Extract the (X, Y) coordinate from the center of the cell holding the provided text.  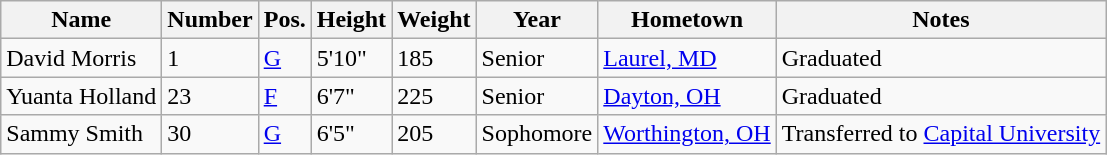
Sophomore (537, 134)
Yuanta Holland (82, 96)
F (284, 96)
225 (434, 96)
Weight (434, 20)
205 (434, 134)
6'7" (351, 96)
Transferred to Capital University (940, 134)
Name (82, 20)
Worthington, OH (687, 134)
Sammy Smith (82, 134)
Height (351, 20)
23 (210, 96)
5'10" (351, 58)
Notes (940, 20)
Laurel, MD (687, 58)
Pos. (284, 20)
Hometown (687, 20)
Number (210, 20)
185 (434, 58)
1 (210, 58)
Year (537, 20)
30 (210, 134)
David Morris (82, 58)
6'5" (351, 134)
Dayton, OH (687, 96)
